For the text-containing cell, return its midpoint in (X, Y) coordinate format. 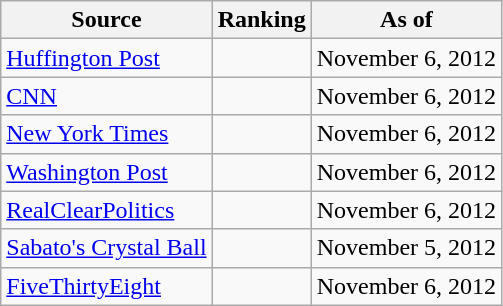
New York Times (106, 134)
As of (406, 20)
Sabato's Crystal Ball (106, 248)
Huffington Post (106, 58)
November 5, 2012 (406, 248)
Ranking (262, 20)
Washington Post (106, 172)
FiveThirtyEight (106, 286)
Source (106, 20)
RealClearPolitics (106, 210)
CNN (106, 96)
